For the text-containing cell, return its midpoint in [x, y] coordinate format. 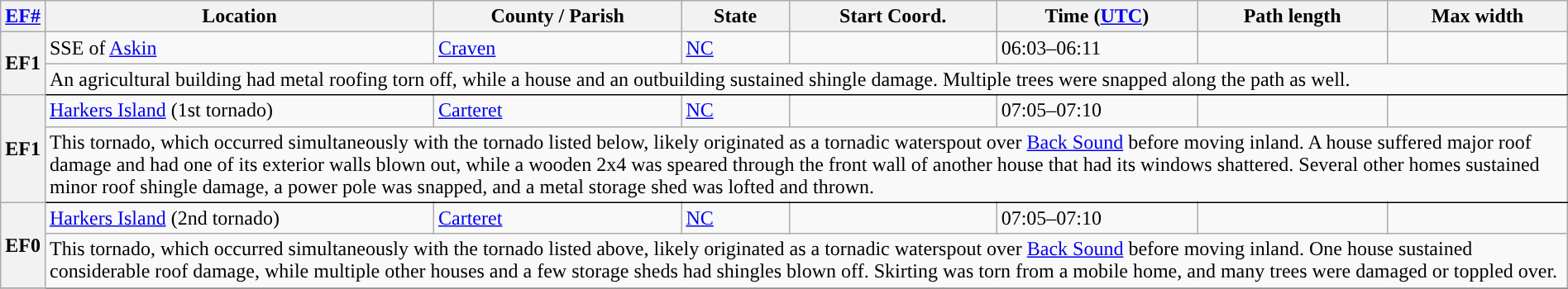
State [735, 17]
Harkers Island (1st tornado) [239, 111]
06:03–06:11 [1097, 48]
SSE of Askin [239, 48]
Harkers Island (2nd tornado) [239, 218]
Craven [557, 48]
EF# [23, 17]
EF0 [23, 244]
Location [239, 17]
Time (UTC) [1097, 17]
Start Coord. [893, 17]
Max width [1478, 17]
Path length [1293, 17]
County / Parish [557, 17]
